From the cell containing the given text, extract its center point as [x, y] coordinate. 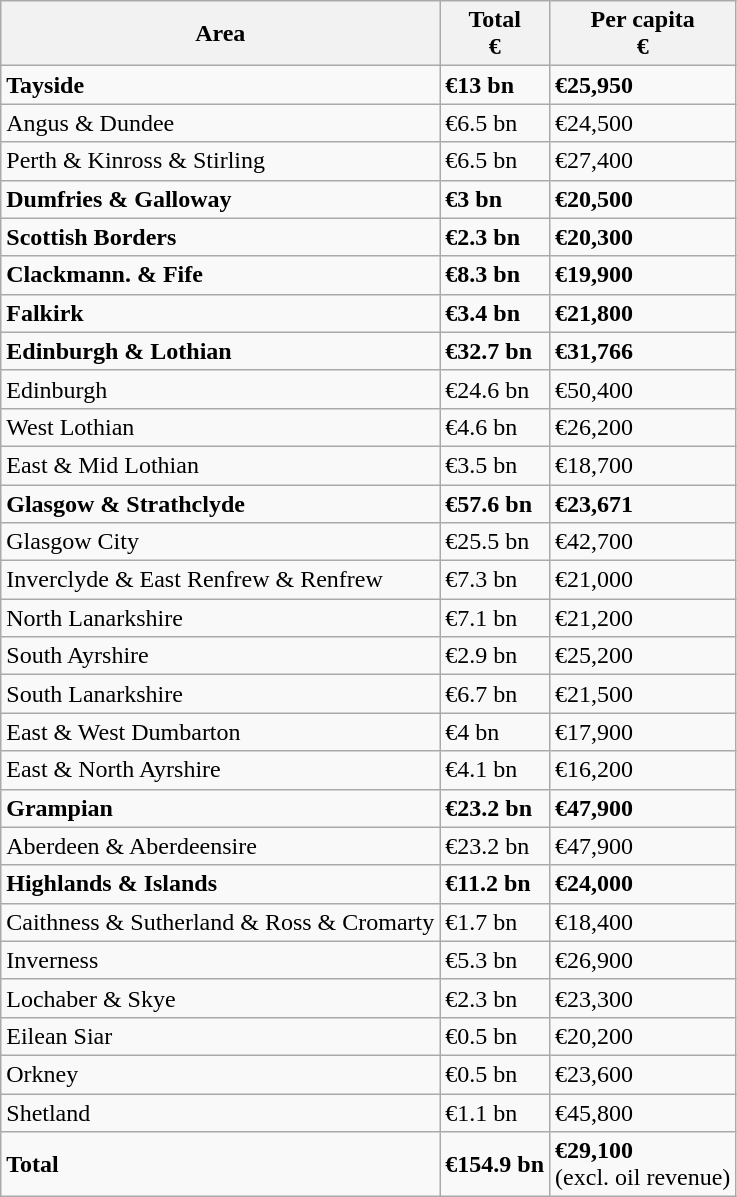
Falkirk [220, 313]
Inverness [220, 960]
€21,200 [643, 618]
€2.9 bn [495, 656]
Total [220, 1164]
€6.7 bn [495, 694]
€13 bn [495, 85]
€21,800 [643, 313]
Clackmann. & Fife [220, 275]
Glasgow City [220, 542]
€29,100(excl. oil revenue) [643, 1164]
€24.6 bn [495, 389]
Lochaber & Skye [220, 998]
€3.5 bn [495, 465]
€20,500 [643, 199]
Eilean Siar [220, 1036]
€50,400 [643, 389]
€21,500 [643, 694]
€18,700 [643, 465]
Caithness & Sutherland & Ross & Cromarty [220, 922]
East & North Ayrshire [220, 770]
East & West Dumbarton [220, 732]
€20,300 [643, 237]
Shetland [220, 1113]
Dumfries & Galloway [220, 199]
Edinburgh [220, 389]
€26,200 [643, 427]
€16,200 [643, 770]
Aberdeen & Aberdeensire [220, 846]
Inverclyde & East Renfrew & Renfrew [220, 580]
€8.3 bn [495, 275]
€5.3 bn [495, 960]
Area [220, 34]
€11.2 bn [495, 884]
€57.6 bn [495, 503]
Perth & Kinross & Stirling [220, 161]
€23,600 [643, 1074]
€3 bn [495, 199]
Orkney [220, 1074]
€24,500 [643, 123]
€21,000 [643, 580]
€25,200 [643, 656]
€154.9 bn [495, 1164]
€23,300 [643, 998]
€7.3 bn [495, 580]
€4.6 bn [495, 427]
€25,950 [643, 85]
€18,400 [643, 922]
€20,200 [643, 1036]
Total€ [495, 34]
€26,900 [643, 960]
South Ayrshire [220, 656]
€25.5 bn [495, 542]
South Lanarkshire [220, 694]
Highlands & Islands [220, 884]
Angus & Dundee [220, 123]
€24,000 [643, 884]
€45,800 [643, 1113]
€7.1 bn [495, 618]
€1.7 bn [495, 922]
Tayside [220, 85]
Per capita€ [643, 34]
€19,900 [643, 275]
€32.7 bn [495, 351]
€42,700 [643, 542]
Scottish Borders [220, 237]
€1.1 bn [495, 1113]
€3.4 bn [495, 313]
€27,400 [643, 161]
West Lothian [220, 427]
Glasgow & Strathclyde [220, 503]
€17,900 [643, 732]
East & Mid Lothian [220, 465]
€4.1 bn [495, 770]
North Lanarkshire [220, 618]
€31,766 [643, 351]
Grampian [220, 808]
€4 bn [495, 732]
€23,671 [643, 503]
Edinburgh & Lothian [220, 351]
